Determine the [x, y] coordinate at the center of the cell enclosing the given text.  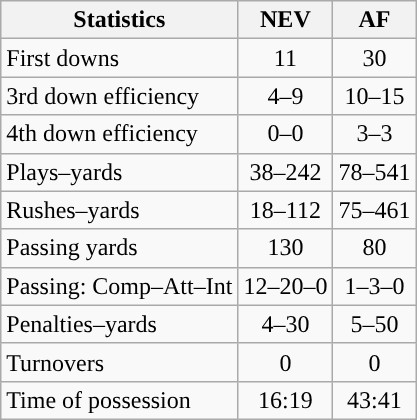
4–9 [286, 96]
80 [374, 248]
3rd down efficiency [120, 96]
0–0 [286, 134]
AF [374, 20]
Passing yards [120, 248]
4–30 [286, 324]
Rushes–yards [120, 210]
43:41 [374, 400]
First downs [120, 58]
10–15 [374, 96]
3–3 [374, 134]
NEV [286, 20]
4th down efficiency [120, 134]
Penalties–yards [120, 324]
5–50 [374, 324]
78–541 [374, 172]
30 [374, 58]
1–3–0 [374, 286]
12–20–0 [286, 286]
16:19 [286, 400]
Time of possession [120, 400]
Statistics [120, 20]
18–112 [286, 210]
Passing: Comp–Att–Int [120, 286]
38–242 [286, 172]
130 [286, 248]
Plays–yards [120, 172]
11 [286, 58]
Turnovers [120, 362]
75–461 [374, 210]
